Locate the cell with the specified text and output its (X, Y) center coordinate. 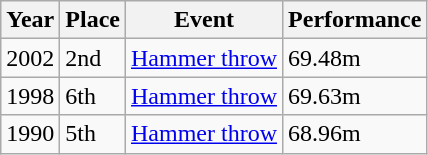
5th (93, 134)
69.48m (355, 58)
1990 (30, 134)
1998 (30, 96)
2002 (30, 58)
2nd (93, 58)
69.63m (355, 96)
Year (30, 20)
Event (204, 20)
Performance (355, 20)
68.96m (355, 134)
Place (93, 20)
6th (93, 96)
